Capture the cell that displays the provided text and extract its (x, y) central coordinate. 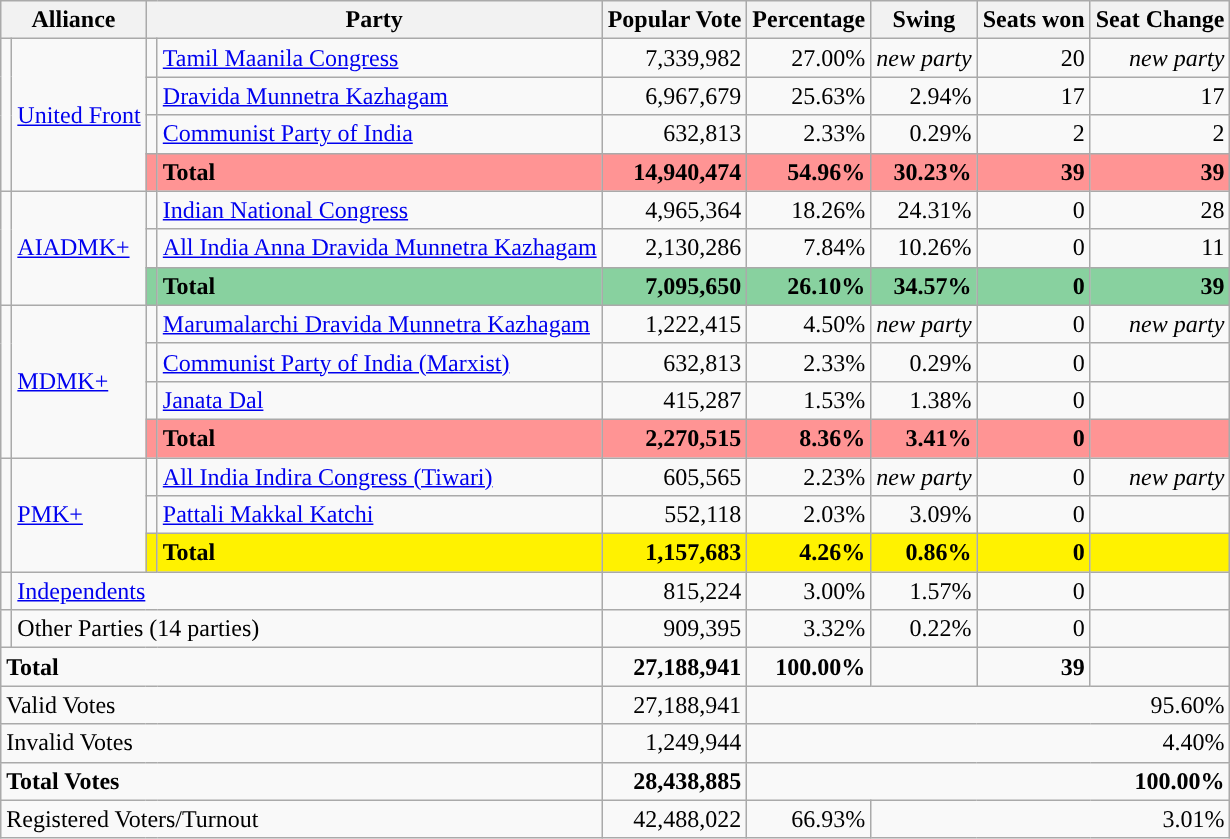
28 (1160, 210)
10.26% (924, 248)
United Front (79, 115)
Janata Dal (380, 400)
Pattali Makkal Katchi (380, 515)
7.84% (809, 248)
2,130,286 (674, 248)
4.40% (988, 743)
3.09% (924, 515)
2.03% (809, 515)
AIADMK+ (79, 248)
Swing (924, 20)
20 (1034, 58)
Total Votes (302, 781)
Tamil Maanila Congress (380, 58)
28,438,885 (674, 781)
95.60% (988, 705)
2.23% (809, 477)
24.31% (924, 210)
1.38% (924, 400)
Indian National Congress (380, 210)
4,965,364 (674, 210)
1,157,683 (674, 553)
Seats won (1034, 20)
42,488,022 (674, 819)
Registered Voters/Turnout (302, 819)
Communist Party of India (Marxist) (380, 362)
605,565 (674, 477)
25.63% (809, 96)
4.26% (809, 553)
MDMK+ (79, 381)
18.26% (809, 210)
Invalid Votes (302, 743)
2,270,515 (674, 438)
34.57% (924, 286)
7,339,982 (674, 58)
14,940,474 (674, 172)
415,287 (674, 400)
Dravida Munnetra Kazhagam (380, 96)
552,118 (674, 515)
1,222,415 (674, 324)
1,249,944 (674, 743)
1.57% (924, 591)
815,224 (674, 591)
Party (374, 20)
Percentage (809, 20)
26.10% (809, 286)
All India Indira Congress (Tiwari) (380, 477)
66.93% (809, 819)
7,095,650 (674, 286)
Alliance (74, 20)
3.41% (924, 438)
11 (1160, 248)
8.36% (809, 438)
3.00% (809, 591)
4.50% (809, 324)
3.01% (1050, 819)
Seat Change (1160, 20)
Other Parties (14 parties) (307, 629)
0.86% (924, 553)
2.94% (924, 96)
54.96% (809, 172)
Valid Votes (302, 705)
Communist Party of India (380, 134)
Popular Vote (674, 20)
3.32% (809, 629)
Independents (307, 591)
6,967,679 (674, 96)
1.53% (809, 400)
All India Anna Dravida Munnetra Kazhagam (380, 248)
30.23% (924, 172)
PMK+ (79, 515)
0.22% (924, 629)
27.00% (809, 58)
Marumalarchi Dravida Munnetra Kazhagam (380, 324)
909,395 (674, 629)
